From the cell containing the given text, extract its center point as (x, y) coordinate. 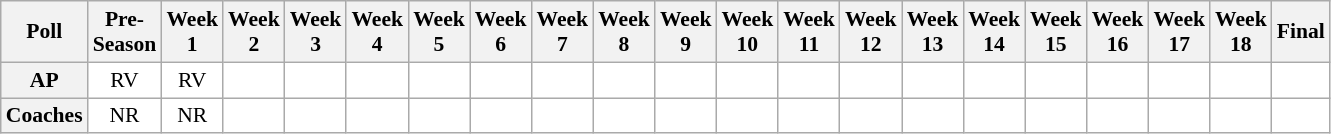
Week8 (624, 32)
Week4 (377, 32)
Week16 (1118, 32)
Week7 (562, 32)
Week14 (994, 32)
Week18 (1241, 32)
Pre-Season (125, 32)
Week13 (933, 32)
Week17 (1179, 32)
Week1 (192, 32)
Week6 (501, 32)
Week3 (316, 32)
Coaches (44, 116)
Week10 (748, 32)
Week11 (809, 32)
Week12 (871, 32)
Week2 (254, 32)
Week9 (686, 32)
Week15 (1056, 32)
AP (44, 80)
Final (1301, 32)
Week5 (439, 32)
Poll (44, 32)
